Output the [X, Y] coordinate of the center of the cell containing the given text.  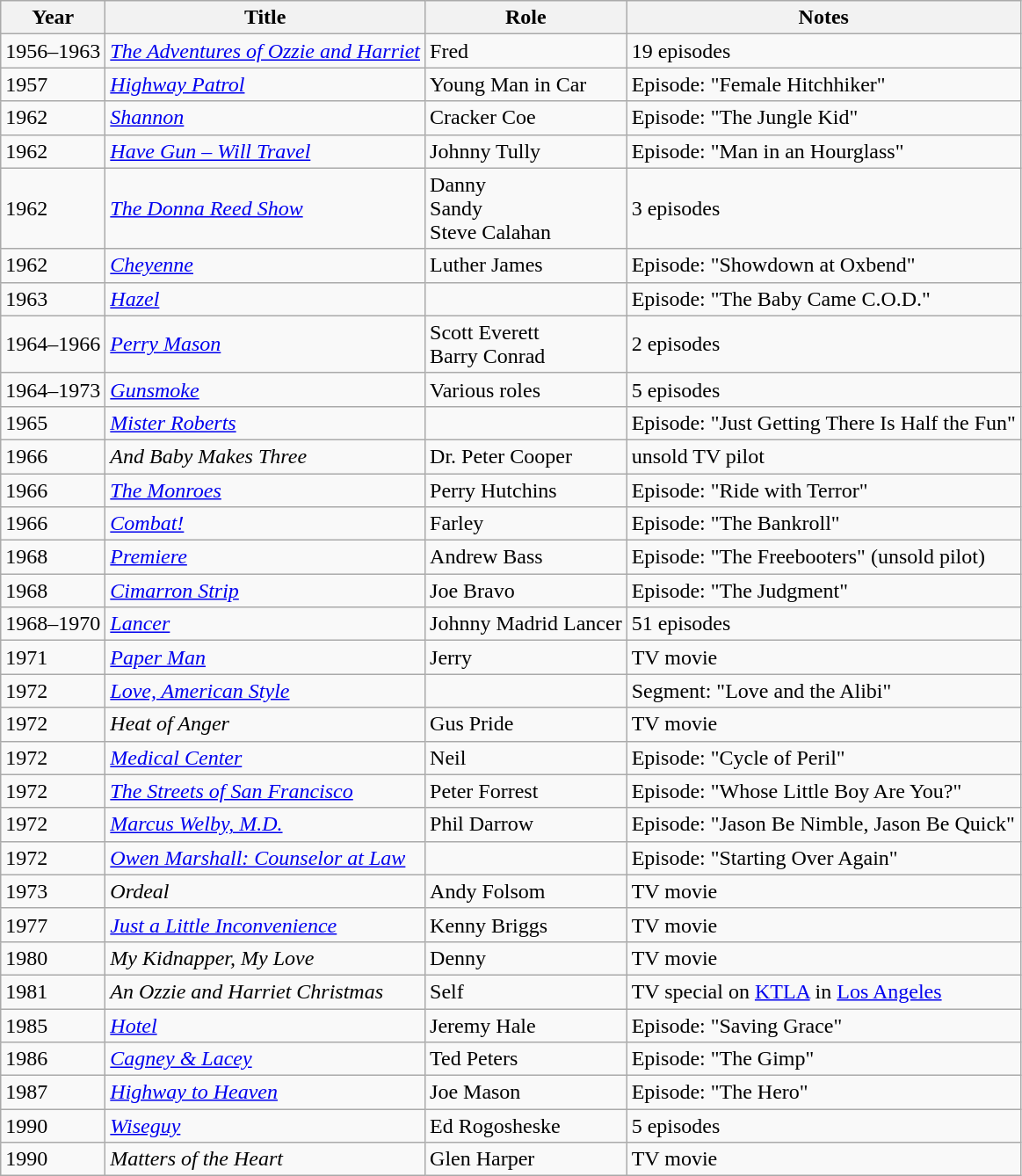
Farley [526, 524]
Perry Mason [265, 345]
3 episodes [823, 208]
1981 [53, 991]
Episode: "The Hero" [823, 1093]
Johnny Madrid Lancer [526, 624]
Medical Center [265, 758]
Paper Man [265, 657]
Scott EverettBarry Conrad [526, 345]
1980 [53, 958]
Mister Roberts [265, 423]
Cimarron Strip [265, 591]
Premiere [265, 557]
DannySandySteve Calahan [526, 208]
Gus Pride [526, 724]
Perry Hutchins [526, 490]
Episode: "The Freebooters" (unsold pilot) [823, 557]
unsold TV pilot [823, 456]
Love, American Style [265, 691]
The Donna Reed Show [265, 208]
Have Gun – Will Travel [265, 151]
Highway Patrol [265, 84]
Just a Little Inconvenience [265, 925]
Ted Peters [526, 1059]
Episode: "Starting Over Again" [823, 858]
Episode: "Just Getting There Is Half the Fun" [823, 423]
Wiseguy [265, 1126]
Lancer [265, 624]
1964–1966 [53, 345]
Episode: "Cycle of Peril" [823, 758]
And Baby Makes Three [265, 456]
Denny [526, 958]
Cagney & Lacey [265, 1059]
Ordeal [265, 891]
Episode: "The Judgment" [823, 591]
Matters of the Heart [265, 1159]
Episode: "The Gimp" [823, 1059]
Heat of Anger [265, 724]
TV special on KTLA in Los Angeles [823, 991]
Gunsmoke [265, 389]
Luther James [526, 265]
Joe Mason [526, 1093]
Title [265, 18]
Fred [526, 51]
1965 [53, 423]
Jerry [526, 657]
51 episodes [823, 624]
1973 [53, 891]
1977 [53, 925]
Johnny Tully [526, 151]
Andrew Bass [526, 557]
Neil [526, 758]
Combat! [265, 524]
My Kidnapper, My Love [265, 958]
Episode: "Saving Grace" [823, 1026]
Episode: "The Bankroll" [823, 524]
Notes [823, 18]
1964–1973 [53, 389]
Role [526, 18]
Shannon [265, 118]
Episode: "The Jungle Kid" [823, 118]
1987 [53, 1093]
Episode: "The Baby Came C.O.D." [823, 299]
Ed Rogosheske [526, 1126]
Hotel [265, 1026]
Year [53, 18]
Segment: "Love and the Alibi" [823, 691]
Self [526, 991]
Owen Marshall: Counselor at Law [265, 858]
1986 [53, 1059]
Cracker Coe [526, 118]
2 episodes [823, 345]
The Streets of San Francisco [265, 791]
1956–1963 [53, 51]
1963 [53, 299]
Joe Bravo [526, 591]
1985 [53, 1026]
Jeremy Hale [526, 1026]
Glen Harper [526, 1159]
Kenny Briggs [526, 925]
Dr. Peter Cooper [526, 456]
1971 [53, 657]
An Ozzie and Harriet Christmas [265, 991]
The Adventures of Ozzie and Harriet [265, 51]
Episode: "Female Hitchhiker" [823, 84]
Cheyenne [265, 265]
Phil Darrow [526, 824]
Episode: "Jason Be Nimble, Jason Be Quick" [823, 824]
19 episodes [823, 51]
Highway to Heaven [265, 1093]
1957 [53, 84]
Hazel [265, 299]
Peter Forrest [526, 791]
Episode: "Ride with Terror" [823, 490]
1968–1970 [53, 624]
Episode: "Showdown at Oxbend" [823, 265]
The Monroes [265, 490]
Young Man in Car [526, 84]
Episode: "Man in an Hourglass" [823, 151]
Episode: "Whose Little Boy Are You?" [823, 791]
Marcus Welby, M.D. [265, 824]
Andy Folsom [526, 891]
Various roles [526, 389]
